Identify which cell holds the provided text, then report its (X, Y) central coordinate. 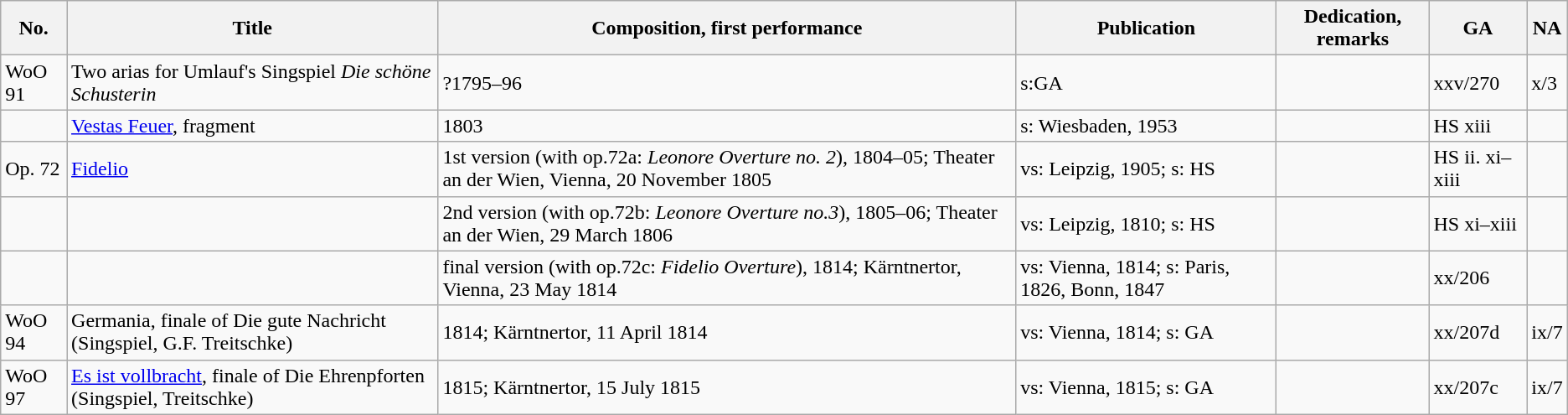
HS xiii (1478, 126)
1st version (with op.72a: Leonore Overture no. 2), 1804–05; Theater an der Wien, Vienna, 20 November 1805 (727, 169)
1814; Kärntnertor, 11 April 1814 (727, 332)
WoO 91 (34, 82)
WoO 94 (34, 332)
vs: Vienna, 1815; s: GA (1146, 387)
Composition, first performance (727, 29)
Es ist vollbracht, finale of Die Ehrenpforten (Singspiel, Treitschke) (253, 387)
Dedication, remarks (1353, 29)
WoO 97 (34, 387)
vs: Leipzig, 1905; s: HS (1146, 169)
final version (with op.72c: Fidelio Overture), 1814; Kärntnertor, Vienna, 23 May 1814 (727, 278)
Op. 72 (34, 169)
NA (1547, 29)
Two arias for Umlauf's Singspiel Die schöne Schusterin (253, 82)
xx/207d (1478, 332)
GA (1478, 29)
s:GA (1146, 82)
x/3 (1547, 82)
No. (34, 29)
HS xi–xiii (1478, 223)
xxv/270 (1478, 82)
?1795–96 (727, 82)
vs: Leipzig, 1810; s: HS (1146, 223)
Fidelio (253, 169)
Publication (1146, 29)
2nd version (with op.72b: Leonore Overture no.3), 1805–06; Theater an der Wien, 29 March 1806 (727, 223)
Title (253, 29)
Germania, finale of Die gute Nachricht (Singspiel, G.F. Treitschke) (253, 332)
xx/207c (1478, 387)
1803 (727, 126)
HS ii. xi–xiii (1478, 169)
vs: Vienna, 1814; s: GA (1146, 332)
xx/206 (1478, 278)
1815; Kärntnertor, 15 July 1815 (727, 387)
s: Wiesbaden, 1953 (1146, 126)
vs: Vienna, 1814; s: Paris, 1826, Bonn, 1847 (1146, 278)
Vestas Feuer, fragment (253, 126)
